Capture the cell that displays the provided text and extract its [X, Y] central coordinate. 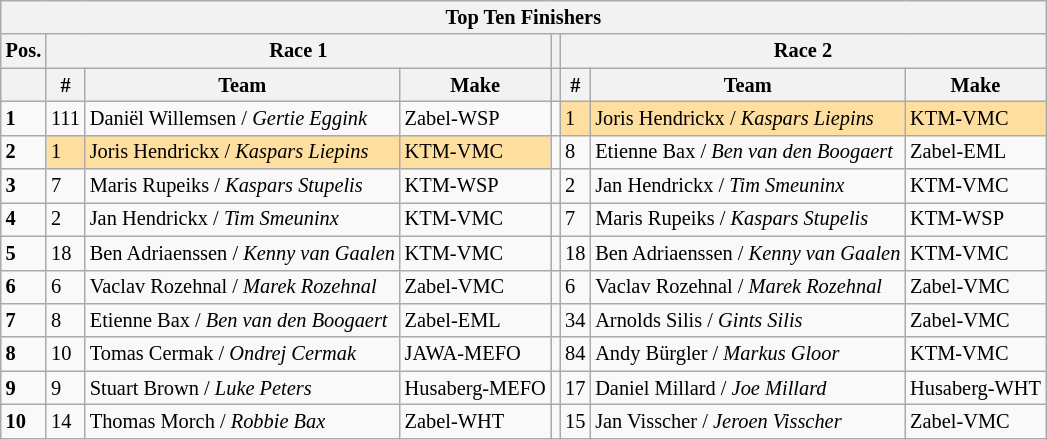
Arnolds Silis / Gints Silis [748, 320]
4 [24, 219]
Pos. [24, 51]
3 [24, 186]
15 [575, 421]
17 [575, 388]
Zabel-WHT [476, 421]
5 [24, 253]
Husaberg-WHT [976, 388]
JAWA-MEFO [476, 354]
Tomas Cermak / Ondrej Cermak [242, 354]
Stuart Brown / Luke Peters [242, 388]
Top Ten Finishers [524, 17]
34 [575, 320]
Race 1 [298, 51]
Zabel-WSP [476, 118]
Thomas Morch / Robbie Bax [242, 421]
Daniël Willemsen / Gertie Eggink [242, 118]
Andy Bürgler / Markus Gloor [748, 354]
Daniel Millard / Joe Millard [748, 388]
Race 2 [803, 51]
111 [66, 118]
Husaberg-MEFO [476, 388]
14 [66, 421]
84 [575, 354]
Jan Visscher / Jeroen Visscher [748, 421]
